Return [X, Y] of the center of cell containing provided text 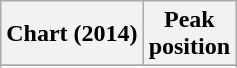
Peak position [189, 34]
Chart (2014) [72, 34]
